Return (X, Y) of the center of cell containing provided text 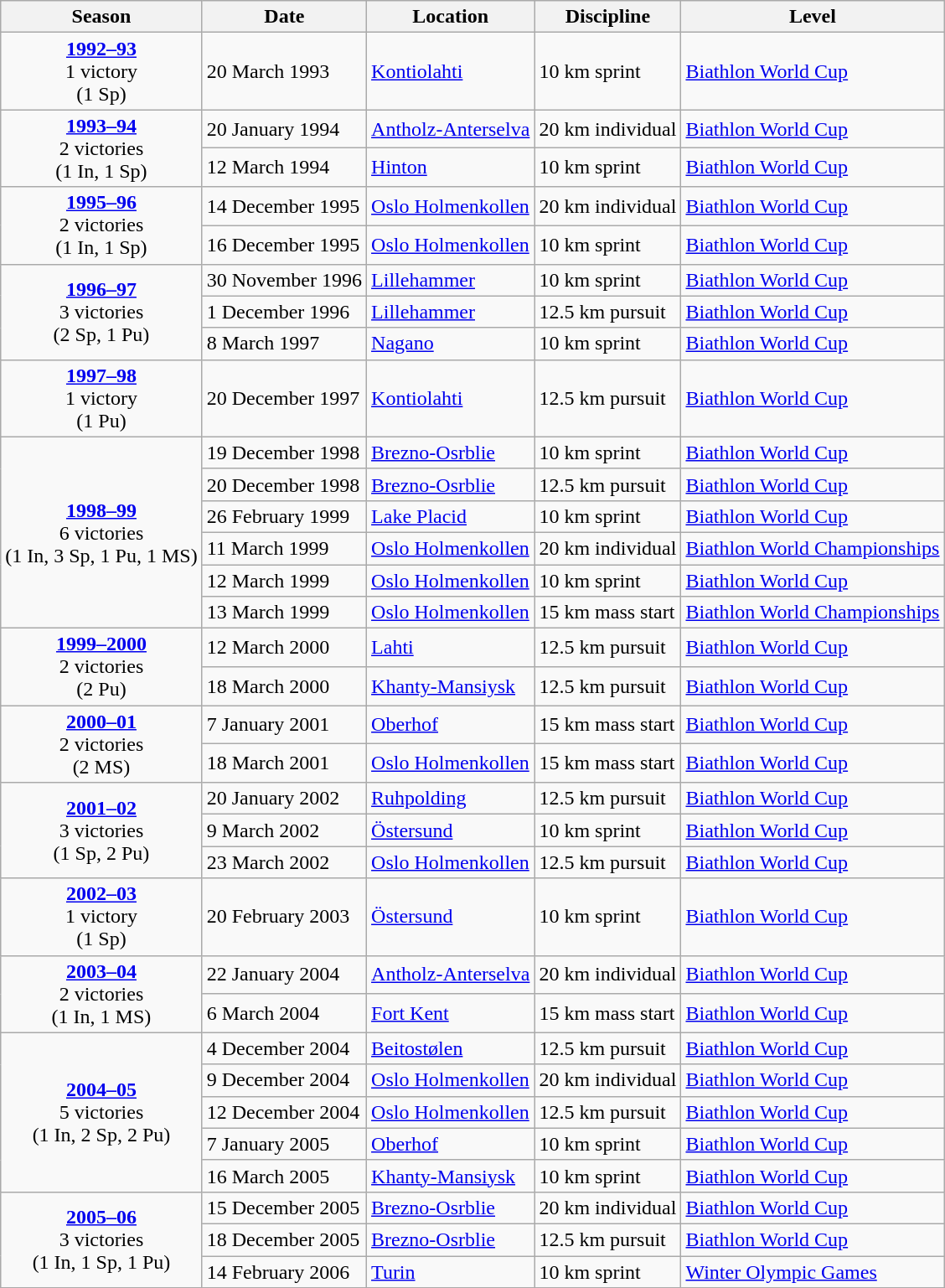
Beitostølen (451, 1048)
18 December 2005 (284, 1239)
Lake Placid (451, 516)
12 March 2000 (284, 648)
Discipline (608, 17)
12 March 1999 (284, 581)
Lahti (451, 648)
15 December 2005 (284, 1208)
12 December 2004 (284, 1112)
18 March 2000 (284, 686)
7 January 2001 (284, 725)
Turin (451, 1271)
2000–01 2 victories (2 MS) (101, 744)
2001–02 3 victories (1 Sp, 2 Pu) (101, 830)
16 December 1995 (284, 245)
4 December 2004 (284, 1048)
20 January 1994 (284, 129)
Ruhpolding (451, 799)
20 December 1997 (284, 398)
1993–94 2 victories (1 In, 1 Sp) (101, 148)
20 December 1998 (284, 484)
9 March 2002 (284, 830)
Location (451, 17)
Date (284, 17)
7 January 2005 (284, 1144)
1 December 1996 (284, 312)
1997–98 1 victory (1 Pu) (101, 398)
12 March 1994 (284, 168)
1995–96 2 victories (1 In, 1 Sp) (101, 225)
2004–05 5 victories (1 In, 2 Sp, 2 Pu) (101, 1112)
Level (813, 17)
1998–99 6 victories (1 In, 3 Sp, 1 Pu, 1 MS) (101, 532)
2002–03 1 victory (1 Sp) (101, 917)
Season (101, 17)
6 March 2004 (284, 1013)
Fort Kent (451, 1013)
18 March 2001 (284, 763)
Nagano (451, 344)
14 February 2006 (284, 1271)
30 November 1996 (284, 280)
14 December 1995 (284, 206)
20 January 2002 (284, 799)
20 February 2003 (284, 917)
Hinton (451, 168)
1996–97 3 victories (2 Sp, 1 Pu) (101, 312)
26 February 1999 (284, 516)
23 March 2002 (284, 862)
20 March 1993 (284, 71)
13 March 1999 (284, 613)
Winter Olympic Games (813, 1271)
2003–04 2 victories (1 In, 1 MS) (101, 994)
9 December 2004 (284, 1080)
8 March 1997 (284, 344)
2005–06 3 victories (1 In, 1 Sp, 1 Pu) (101, 1239)
16 March 2005 (284, 1176)
1999–2000 2 victories (2 Pu) (101, 667)
19 December 1998 (284, 453)
22 January 2004 (284, 975)
11 March 1999 (284, 548)
1992–93 1 victory (1 Sp) (101, 71)
